Provide the (x, y) coordinate of the cell's center where the given text is located.  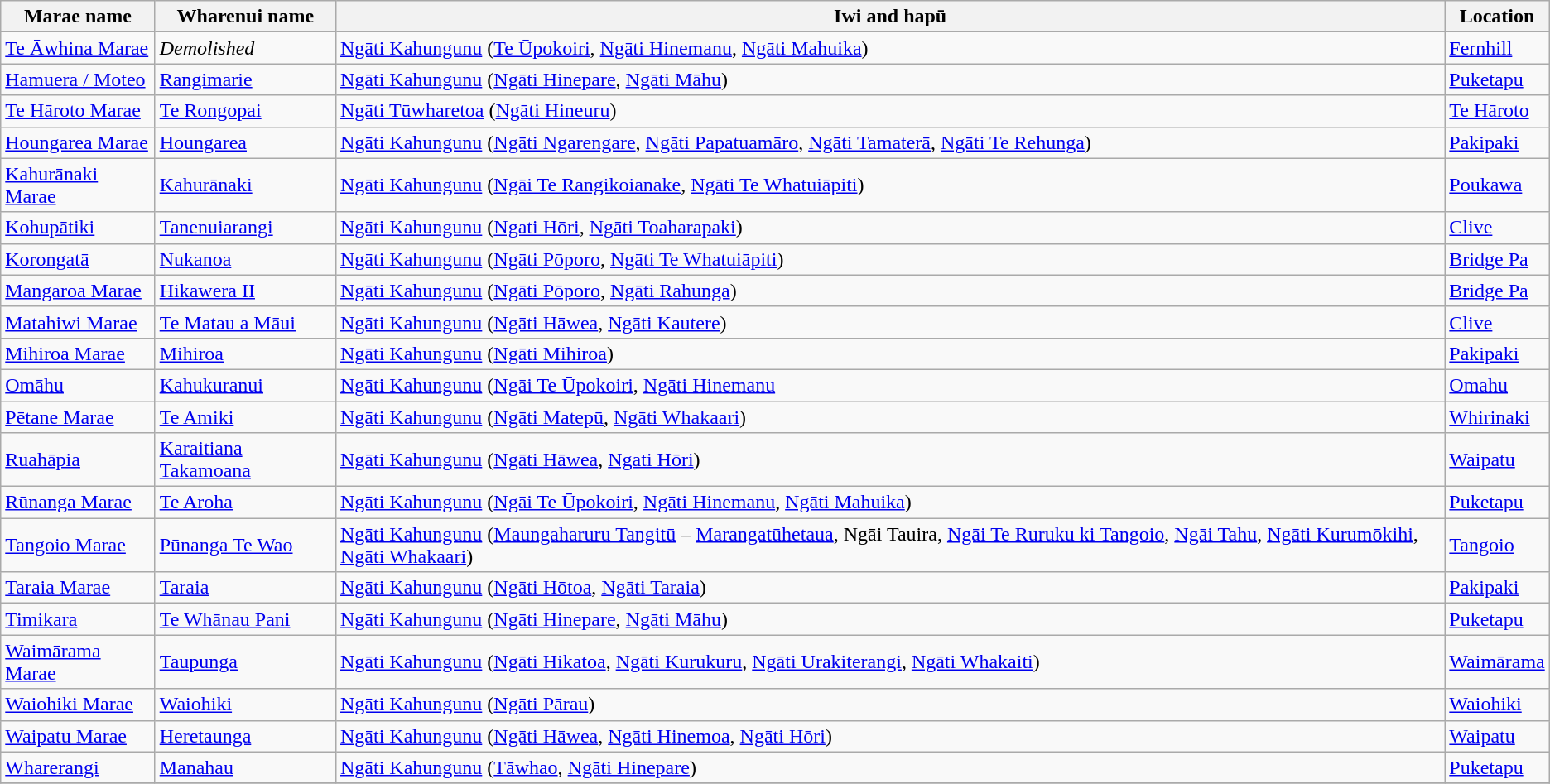
Tangoio (1497, 545)
Ngāti Tūwharetoa (Ngāti Hineuru) (889, 111)
Te Āwhina Marae (78, 48)
Timikara (78, 619)
Mangaroa Marae (78, 291)
Location (1497, 17)
Waimārama (1497, 662)
Ngāti Kahungunu (Ngāti Pārau) (889, 705)
Whirinaki (1497, 416)
Waimārama Marae (78, 662)
Taupunga (245, 662)
Taraia Marae (78, 588)
Ngāti Kahungunu (Ngāti Pōporo, Ngāti Te Whatuiāpiti) (889, 259)
Mihiroa (245, 354)
Nukanoa (245, 259)
Ngāti Kahungunu (Ngāi Te Ūpokoiri, Ngāti Hinemanu (889, 385)
Matahiwi Marae (78, 322)
Taraia (245, 588)
Ngāti Kahungunu (Ngāti Hōtoa, Ngāti Taraia) (889, 588)
Te Hāroto Marae (78, 111)
Korongatā (78, 259)
Tangoio Marae (78, 545)
Ngāti Kahungunu (Tāwhao, Ngāti Hinepare) (889, 767)
Te Amiki (245, 416)
Ngāti Kahungunu (Ngāi Te Rangikoianake, Ngāti Te Whatuiāpiti) (889, 185)
Te Whānau Pani (245, 619)
Pētane Marae (78, 416)
Ngāti Kahungunu (Ngāi Te Ūpokoiri, Ngāti Hinemanu, Ngāti Mahuika) (889, 503)
Kahurānaki Marae (78, 185)
Te Aroha (245, 503)
Hamuera / Moteo (78, 79)
Te Hāroto (1497, 111)
Waipatu Marae (78, 736)
Ngāti Kahungunu (Te Ūpokoiri, Ngāti Hinemanu, Ngāti Mahuika) (889, 48)
Tanenuiarangi (245, 228)
Omahu (1497, 385)
Waiohiki Marae (78, 705)
Ruahāpia (78, 460)
Hikawera II (245, 291)
Ngāti Kahungunu (Ngāti Pōporo, Ngāti Rahunga) (889, 291)
Pūnanga Te Wao (245, 545)
Ngāti Kahungunu (Maungaharuru Tangitū – Marangatūhetaua, Ngāi Tauira, Ngāi Te Ruruku ki Tangoio, Ngāi Tahu, Ngāti Kurumōkihi, Ngāti Whakaari) (889, 545)
Ngāti Kahungunu (Ngāti Hāwea, Ngati Hōri) (889, 460)
Kahukuranui (245, 385)
Rūnanga Marae (78, 503)
Mihiroa Marae (78, 354)
Kohupātiki (78, 228)
Omāhu (78, 385)
Te Matau a Māui (245, 322)
Ngāti Kahungunu (Ngāti Ngarengare, Ngāti Papatuamāro, Ngāti Tamaterā, Ngāti Te Rehunga) (889, 142)
Ngāti Kahungunu (Ngāti Mihiroa) (889, 354)
Rangimarie (245, 79)
Fernhill (1497, 48)
Ngāti Kahungunu (Ngati Hōri, Ngāti Toaharapaki) (889, 228)
Poukawa (1497, 185)
Demolished (245, 48)
Karaitiana Takamoana (245, 460)
Manahau (245, 767)
Kahurānaki (245, 185)
Houngarea Marae (78, 142)
Wharenui name (245, 17)
Marae name (78, 17)
Ngāti Kahungunu (Ngāti Matepū, Ngāti Whakaari) (889, 416)
Houngarea (245, 142)
Te Rongopai (245, 111)
Ngāti Kahungunu (Ngāti Hāwea, Ngāti Kautere) (889, 322)
Heretaunga (245, 736)
Iwi and hapū (889, 17)
Ngāti Kahungunu (Ngāti Hikatoa, Ngāti Kurukuru, Ngāti Urakiterangi, Ngāti Whakaiti) (889, 662)
Ngāti Kahungunu (Ngāti Hāwea, Ngāti Hinemoa, Ngāti Hōri) (889, 736)
Wharerangi (78, 767)
